Scan for the cell matching the given text and deliver its [X, Y] coordinate at center. 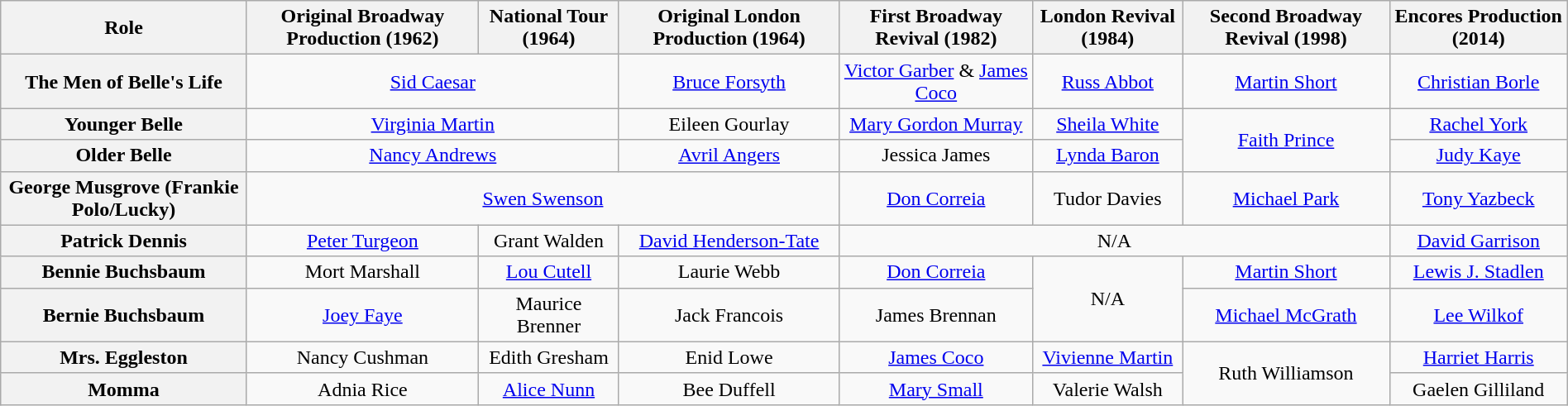
Tudor Davies [1108, 198]
Vivienne Martin [1108, 357]
Joey Faye [362, 314]
National Tour (1964) [549, 28]
Bernie Buchsbaum [124, 314]
Christian Borle [1479, 81]
David Henderson-Tate [729, 241]
Enid Lowe [729, 357]
Original Broadway Production (1962) [362, 28]
Russ Abbot [1108, 81]
London Revival (1984) [1108, 28]
Momma [124, 389]
George Musgrove (Frankie Polo/Lucky) [124, 198]
Lee Wilkof [1479, 314]
Patrick Dennis [124, 241]
First Broadway Revival (1982) [936, 28]
Rachel York [1479, 124]
Second Broadway Revival (1998) [1286, 28]
Lynda Baron [1108, 155]
Mort Marshall [362, 272]
Sheila White [1108, 124]
Ruth Williamson [1286, 373]
Jack Francois [729, 314]
Younger Belle [124, 124]
Nancy Cushman [362, 357]
Mary Small [936, 389]
Victor Garber & James Coco [936, 81]
Maurice Brenner [549, 314]
James Coco [936, 357]
Encores Production (2014) [1479, 28]
Older Belle [124, 155]
David Garrison [1479, 241]
Mary Gordon Murray [936, 124]
Peter Turgeon [362, 241]
Laurie Webb [729, 272]
Role [124, 28]
Grant Walden [549, 241]
Bennie Buchsbaum [124, 272]
Sid Caesar [433, 81]
Michael Park [1286, 198]
Lou Cutell [549, 272]
Gaelen Gilliland [1479, 389]
Faith Prince [1286, 140]
Judy Kaye [1479, 155]
Lewis J. Stadlen [1479, 272]
Bee Duffell [729, 389]
Jessica James [936, 155]
Swen Swenson [543, 198]
Valerie Walsh [1108, 389]
Adnia Rice [362, 389]
Bruce Forsyth [729, 81]
Tony Yazbeck [1479, 198]
Mrs. Eggleston [124, 357]
Nancy Andrews [433, 155]
Michael McGrath [1286, 314]
Harriet Harris [1479, 357]
Original London Production (1964) [729, 28]
Edith Gresham [549, 357]
Eileen Gourlay [729, 124]
Alice Nunn [549, 389]
Virginia Martin [433, 124]
Avril Angers [729, 155]
James Brennan [936, 314]
The Men of Belle's Life [124, 81]
